Extract the (X, Y) coordinate from the center of the cell holding the provided text.  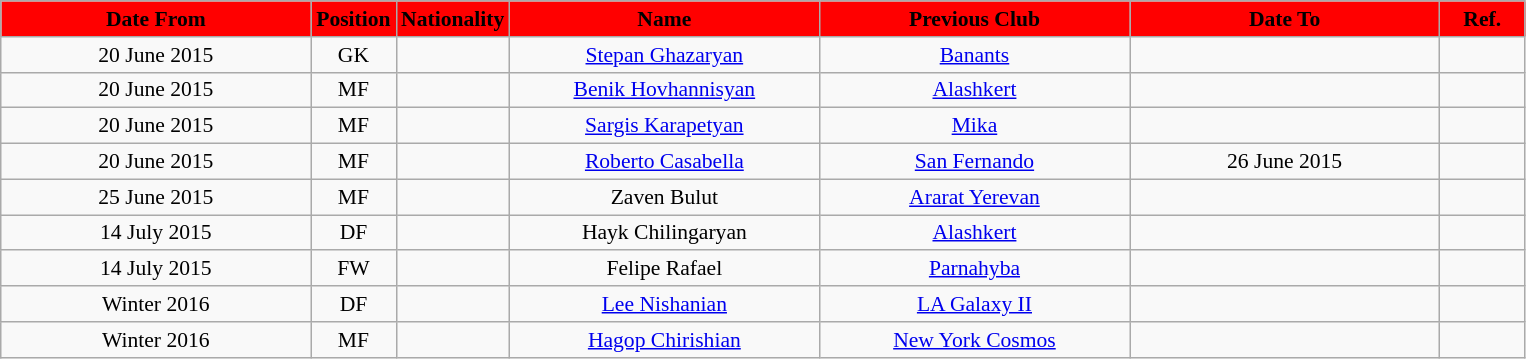
Felipe Rafael (664, 269)
Zaven Bulut (664, 197)
Lee Nishanian (664, 304)
New York Cosmos (974, 340)
Hayk Chilingaryan (664, 233)
Nationality (452, 19)
Position (354, 19)
Roberto Casabella (664, 162)
Mika (974, 126)
Stepan Ghazaryan (664, 55)
Name (664, 19)
San Fernando (974, 162)
LA Galaxy II (974, 304)
Date To (1285, 19)
Ref. (1482, 19)
Hagop Chirishian (664, 340)
Sargis Karapetyan (664, 126)
Parnahyba (974, 269)
GK (354, 55)
Previous Club (974, 19)
Ararat Yerevan (974, 197)
Date From (156, 19)
Benik Hovhannisyan (664, 90)
Banants (974, 55)
25 June 2015 (156, 197)
26 June 2015 (1285, 162)
FW (354, 269)
